From the cell containing the given text, extract its center point as (X, Y) coordinate. 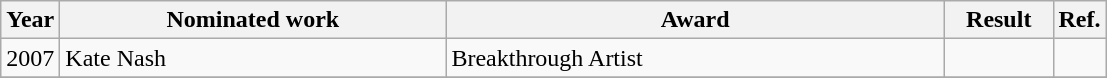
Ref. (1080, 20)
Kate Nash (253, 58)
Award (696, 20)
Nominated work (253, 20)
Breakthrough Artist (696, 58)
Year (30, 20)
2007 (30, 58)
Result (998, 20)
